Find where the given text appears and provide that cell's center as [x, y] coordinate. 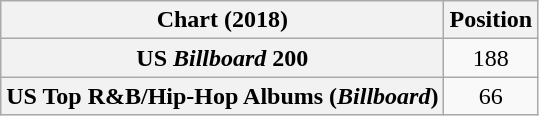
66 [491, 96]
Chart (2018) [222, 20]
US Billboard 200 [222, 58]
Position [491, 20]
US Top R&B/Hip-Hop Albums (Billboard) [222, 96]
188 [491, 58]
